For the text-containing cell, return its midpoint in (x, y) coordinate format. 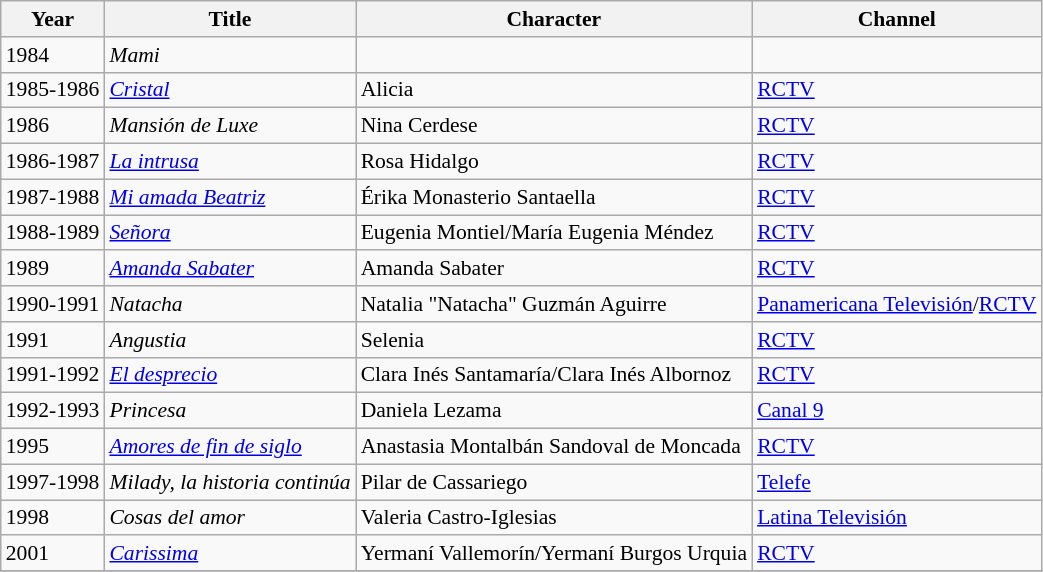
Carissima (230, 554)
Telefe (896, 482)
1988-1989 (53, 233)
Selenia (554, 340)
El desprecio (230, 375)
Mami (230, 55)
2001 (53, 554)
Natalia "Natacha" Guzmán Aguirre (554, 304)
1991 (53, 340)
1985-1986 (53, 90)
Title (230, 19)
1987-1988 (53, 197)
Character (554, 19)
Mansión de Luxe (230, 126)
Eugenia Montiel/María Eugenia Méndez (554, 233)
Rosa Hidalgo (554, 162)
1989 (53, 269)
Mi amada Beatriz (230, 197)
Angustia (230, 340)
1997-1998 (53, 482)
Channel (896, 19)
La intrusa (230, 162)
Latina Televisión (896, 518)
1986-1987 (53, 162)
1995 (53, 447)
1992-1993 (53, 411)
Milady, la historia continúa (230, 482)
Anastasia Montalbán Sandoval de Moncada (554, 447)
Year (53, 19)
Clara Inés Santamaría/Clara Inés Albornoz (554, 375)
1991-1992 (53, 375)
Princesa (230, 411)
1984 (53, 55)
1986 (53, 126)
Cristal (230, 90)
Alicia (554, 90)
1998 (53, 518)
Pilar de Cassariego (554, 482)
Cosas del amor (230, 518)
1990-1991 (53, 304)
Nina Cerdese (554, 126)
Panamericana Televisión/RCTV (896, 304)
Canal 9 (896, 411)
Señora (230, 233)
Amores de fin de siglo (230, 447)
Daniela Lezama (554, 411)
Yermaní Vallemorín/Yermaní Burgos Urquia (554, 554)
Natacha (230, 304)
Valeria Castro-Iglesias (554, 518)
Érika Monasterio Santaella (554, 197)
